Determine the (x, y) coordinate at the center of the cell enclosing the given text.  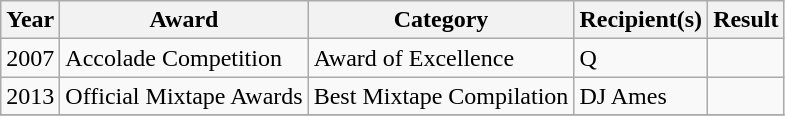
Q (641, 58)
DJ Ames (641, 96)
Official Mixtape Awards (184, 96)
2007 (30, 58)
Best Mixtape Compilation (441, 96)
Category (441, 20)
2013 (30, 96)
Accolade Competition (184, 58)
Recipient(s) (641, 20)
Award of Excellence (441, 58)
Result (746, 20)
Year (30, 20)
Award (184, 20)
